From the cell containing the given text, extract its center point as [X, Y] coordinate. 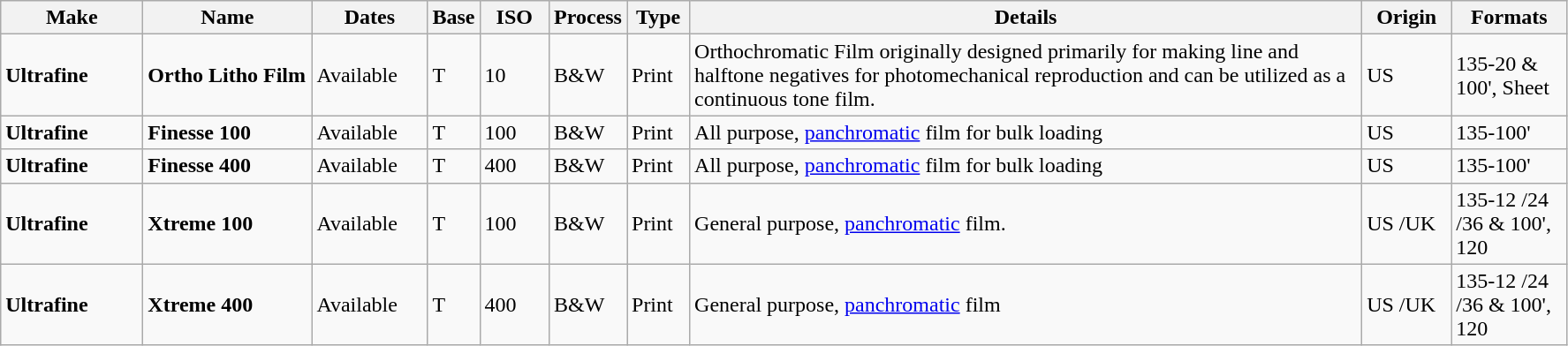
135-20 & 100', Sheet [1509, 75]
Origin [1406, 18]
Base [454, 18]
Process [588, 18]
Dates [369, 18]
General purpose, panchromatic film [1026, 305]
ISO [514, 18]
Xtreme 100 [228, 223]
Finesse 400 [228, 166]
Details [1026, 18]
Formats [1509, 18]
Finesse 100 [228, 132]
Ortho Litho Film [228, 75]
General purpose, panchromatic film. [1026, 223]
Name [228, 18]
10 [514, 75]
Type [659, 18]
Xtreme 400 [228, 305]
Make [72, 18]
